Locate the cell with the specified text and output its [x, y] center coordinate. 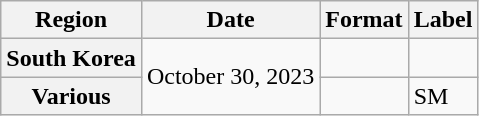
Label [443, 20]
October 30, 2023 [230, 77]
Format [364, 20]
Region [72, 20]
Date [230, 20]
Various [72, 96]
SM [443, 96]
South Korea [72, 58]
